For the text-containing cell, return its midpoint in [x, y] coordinate format. 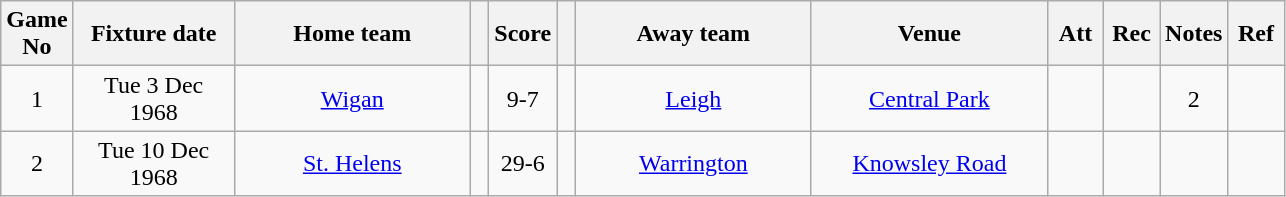
Score [523, 34]
Rec [1132, 34]
Leigh [693, 98]
Notes [1194, 34]
Tue 3 Dec 1968 [154, 98]
Warrington [693, 164]
Away team [693, 34]
29-6 [523, 164]
Knowsley Road [929, 164]
Game No [37, 34]
St. Helens [352, 164]
Wigan [352, 98]
Att [1075, 34]
Fixture date [154, 34]
9-7 [523, 98]
Home team [352, 34]
Central Park [929, 98]
1 [37, 98]
Venue [929, 34]
Tue 10 Dec 1968 [154, 164]
Ref [1256, 34]
